Return the (x, y) coordinate for the center point of the cell that contains the specified text.  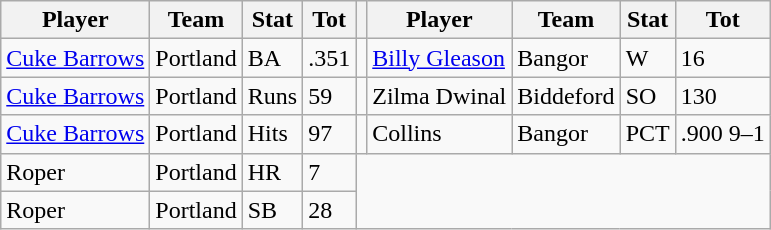
PCT (648, 134)
HR (272, 172)
Hits (272, 134)
97 (330, 134)
16 (722, 58)
130 (722, 96)
Runs (272, 96)
SO (648, 96)
28 (330, 210)
.900 9–1 (722, 134)
.351 (330, 58)
7 (330, 172)
Collins (440, 134)
59 (330, 96)
SB (272, 210)
Biddeford (566, 96)
W (648, 58)
BA (272, 58)
Zilma Dwinal (440, 96)
Billy Gleason (440, 58)
